Provide the [X, Y] coordinate of the cell's center where the given text is located.  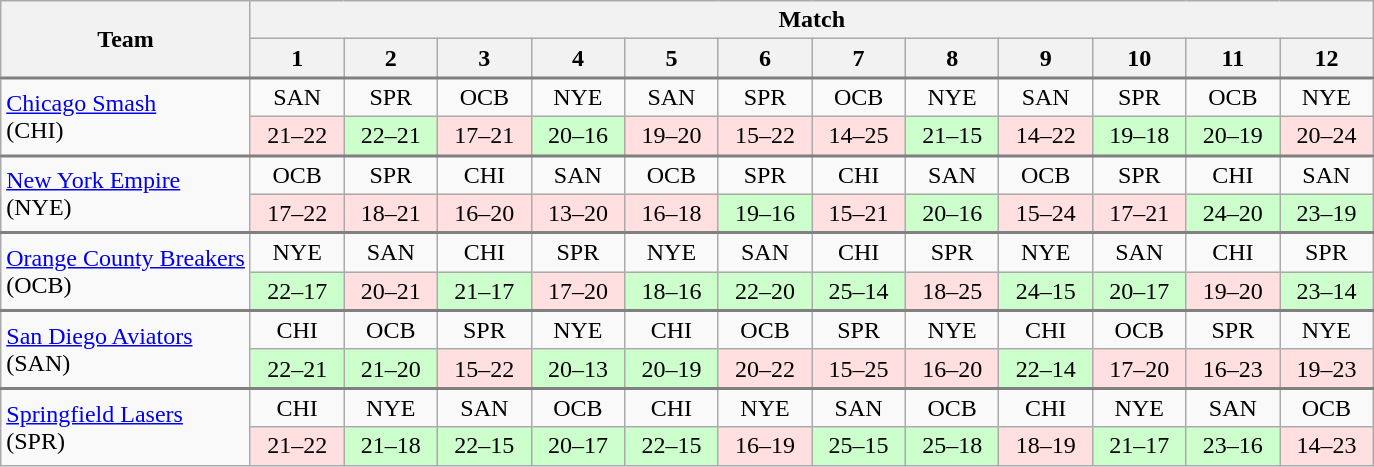
Chicago Smash (CHI) [126, 117]
Orange County Breakers (OCB) [126, 272]
6 [765, 58]
9 [1046, 58]
16–19 [765, 446]
23–14 [1327, 292]
3 [485, 58]
13–20 [578, 214]
14–22 [1046, 136]
Match [812, 20]
20–21 [391, 292]
21–20 [391, 368]
4 [578, 58]
19–18 [1139, 136]
2 [391, 58]
10 [1139, 58]
8 [952, 58]
18–25 [952, 292]
17–22 [297, 214]
12 [1327, 58]
21–15 [952, 136]
16–18 [672, 214]
25–18 [952, 446]
18–21 [391, 214]
25–15 [859, 446]
14–23 [1327, 446]
20–24 [1327, 136]
22–17 [297, 292]
14–25 [859, 136]
New York Empire (NYE) [126, 194]
22–20 [765, 292]
Team [126, 40]
5 [672, 58]
23–19 [1327, 214]
24–20 [1233, 214]
15–21 [859, 214]
25–14 [859, 292]
18–16 [672, 292]
7 [859, 58]
20–22 [765, 368]
19–16 [765, 214]
Springfield Lasers (SPR) [126, 426]
21–18 [391, 446]
15–25 [859, 368]
1 [297, 58]
11 [1233, 58]
22–14 [1046, 368]
24–15 [1046, 292]
15–24 [1046, 214]
20–13 [578, 368]
23–16 [1233, 446]
San Diego Aviators (SAN) [126, 349]
18–19 [1046, 446]
16–23 [1233, 368]
19–23 [1327, 368]
